Return the (x, y) coordinate for the center point of the cell that contains the specified text.  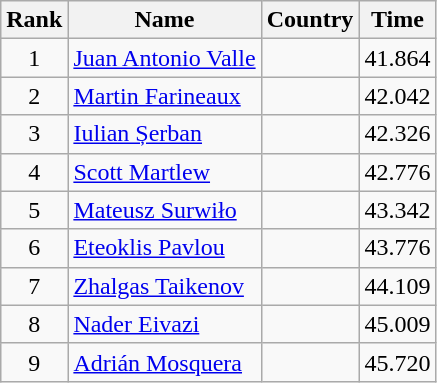
Name (164, 20)
Scott Martlew (164, 172)
7 (34, 286)
Mateusz Surwiło (164, 210)
44.109 (398, 286)
45.009 (398, 324)
Time (398, 20)
Rank (34, 20)
43.776 (398, 248)
42.326 (398, 134)
1 (34, 58)
8 (34, 324)
6 (34, 248)
Zhalgas Taikenov (164, 286)
3 (34, 134)
Nader Eivazi (164, 324)
Country (310, 20)
Juan Antonio Valle (164, 58)
4 (34, 172)
2 (34, 96)
41.864 (398, 58)
Iulian Șerban (164, 134)
9 (34, 362)
Adrián Mosquera (164, 362)
42.042 (398, 96)
42.776 (398, 172)
5 (34, 210)
45.720 (398, 362)
Martin Farineaux (164, 96)
43.342 (398, 210)
Eteoklis Pavlou (164, 248)
